From the cell containing the given text, extract its center point as [X, Y] coordinate. 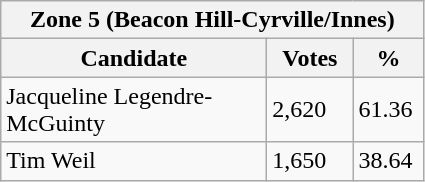
2,620 [310, 110]
Tim Weil [134, 161]
Votes [310, 58]
38.64 [388, 161]
% [388, 58]
61.36 [388, 110]
Candidate [134, 58]
Zone 5 (Beacon Hill-Cyrville/Innes) [212, 20]
1,650 [310, 161]
Jacqueline Legendre-McGuinty [134, 110]
